Return [X, Y] of the center of cell containing provided text 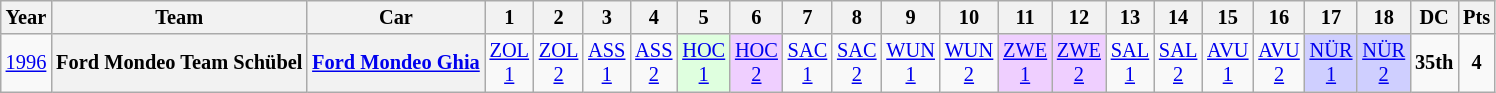
7 [808, 17]
16 [1278, 17]
AVU2 [1278, 63]
17 [1332, 17]
13 [1130, 17]
AVU1 [1228, 63]
Team [179, 17]
35th [1434, 63]
HOC1 [704, 63]
WUN1 [910, 63]
2 [558, 17]
15 [1228, 17]
Ford Mondeo Team Schübel [179, 63]
ZWE2 [1079, 63]
NÜR2 [1384, 63]
1996 [26, 63]
SAC1 [808, 63]
1 [510, 17]
Pts [1476, 17]
9 [910, 17]
SAC2 [856, 63]
ZOL2 [558, 63]
NÜR1 [1332, 63]
5 [704, 17]
11 [1025, 17]
14 [1178, 17]
ASS1 [606, 63]
Car [396, 17]
ASS2 [654, 63]
ZOL1 [510, 63]
8 [856, 17]
6 [756, 17]
SAL1 [1130, 63]
WUN2 [969, 63]
18 [1384, 17]
3 [606, 17]
Ford Mondeo Ghia [396, 63]
HOC2 [756, 63]
12 [1079, 17]
Year [26, 17]
ZWE1 [1025, 63]
DC [1434, 17]
10 [969, 17]
SAL2 [1178, 63]
